For the text-containing cell, return its midpoint in [X, Y] coordinate format. 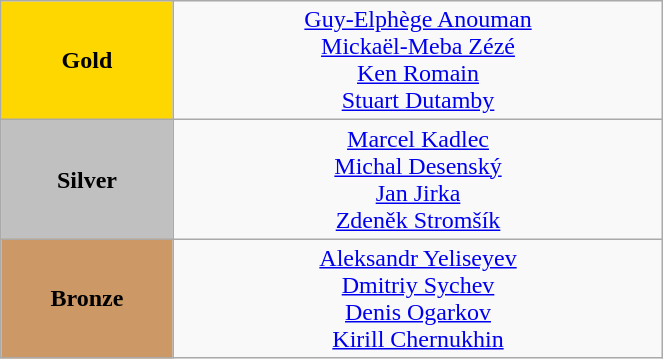
Guy-Elphège AnoumanMickaël-Meba ZézéKen RomainStuart Dutamby [418, 60]
Marcel KadlecMichal DesenskýJan JirkaZdeněk Stromšík [418, 180]
Bronze [87, 298]
Gold [87, 60]
Silver [87, 180]
Aleksandr YeliseyevDmitriy SychevDenis OgarkovKirill Chernukhin [418, 298]
